Extract the (x, y) coordinate from the center of the cell holding the provided text.  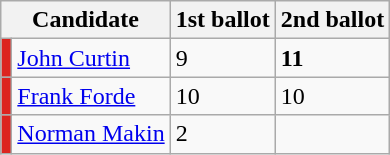
John Curtin (91, 58)
1st ballot (222, 20)
Norman Makin (91, 134)
Candidate (86, 20)
9 (222, 58)
2 (222, 134)
11 (332, 58)
2nd ballot (332, 20)
Frank Forde (91, 96)
